Search for the cell housing the specified text and yield its (x, y) center coordinate. 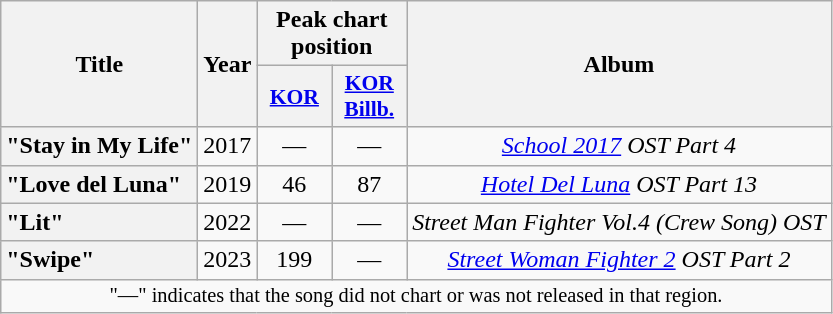
"Love del Luna" (100, 184)
2019 (228, 184)
KORBillb. (370, 96)
Hotel Del Luna OST Part 13 (620, 184)
Title (100, 64)
School 2017 OST Part 4 (620, 146)
2023 (228, 260)
46 (294, 184)
Street Woman Fighter 2 OST Part 2 (620, 260)
2017 (228, 146)
KOR (294, 96)
"Lit" (100, 222)
Street Man Fighter Vol.4 (Crew Song) OST (620, 222)
"—" indicates that the song did not chart or was not released in that region. (416, 296)
"Swipe" (100, 260)
2022 (228, 222)
"Stay in My Life" (100, 146)
Album (620, 64)
Year (228, 64)
87 (370, 184)
199 (294, 260)
Peak chart position (332, 34)
